Determine the [X, Y] coordinate at the center of the cell enclosing the given text.  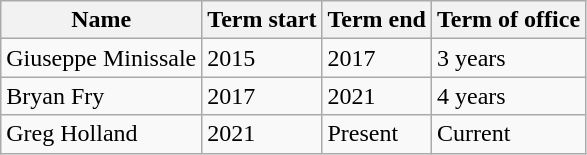
3 years [508, 58]
Bryan Fry [102, 96]
Term start [262, 20]
Term end [377, 20]
Giuseppe Minissale [102, 58]
Current [508, 134]
4 years [508, 96]
Greg Holland [102, 134]
Name [102, 20]
Term of office [508, 20]
Present [377, 134]
2015 [262, 58]
